Return [x, y] of the center of cell containing provided text 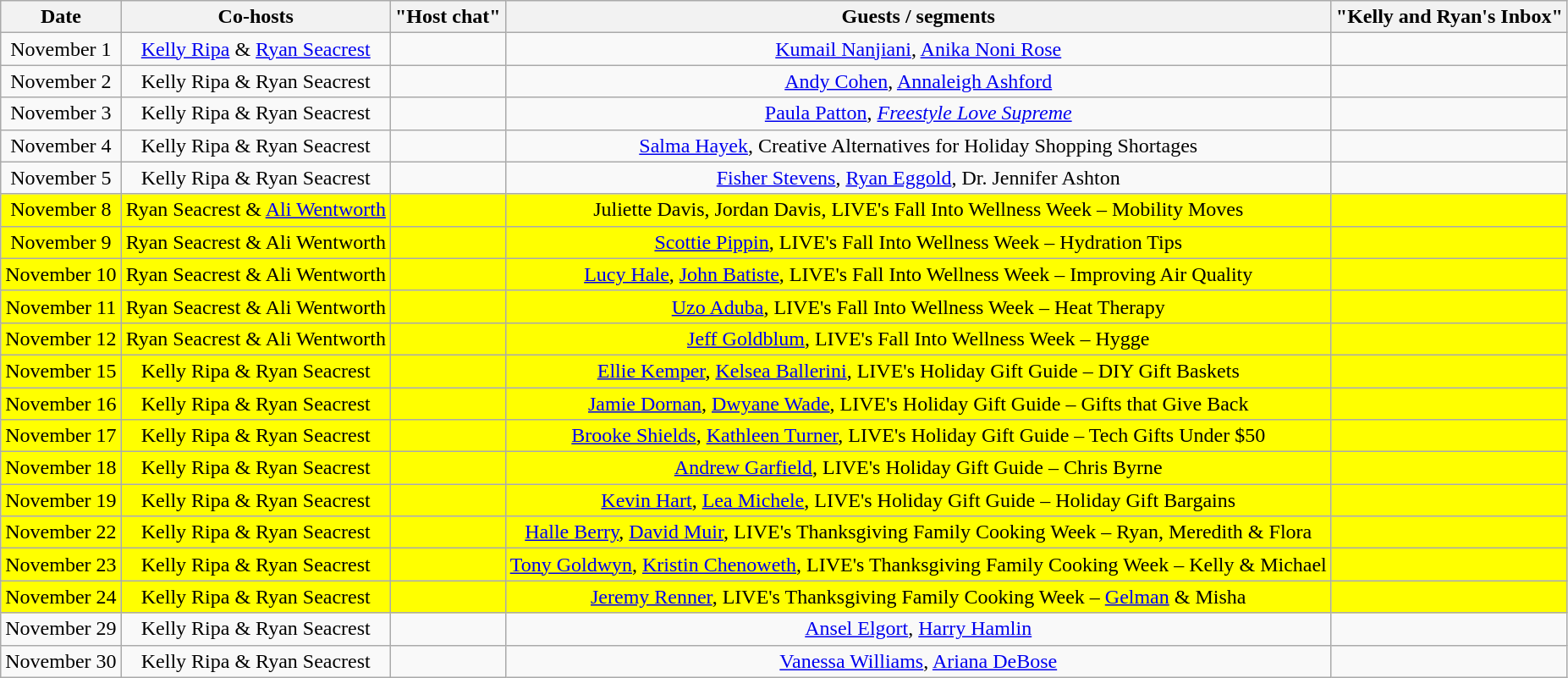
Fisher Stevens, Ryan Eggold, Dr. Jennifer Ashton [918, 178]
November 9 [61, 242]
November 24 [61, 597]
Kevin Hart, Lea Michele, LIVE's Holiday Gift Guide – Holiday Gift Bargains [918, 500]
Uzo Aduba, LIVE's Fall Into Wellness Week – Heat Therapy [918, 306]
Brooke Shields, Kathleen Turner, LIVE's Holiday Gift Guide – Tech Gifts Under $50 [918, 436]
Vanessa Williams, Ariana DeBose [918, 661]
Ellie Kemper, Kelsea Ballerini, LIVE's Holiday Gift Guide – DIY Gift Baskets [918, 371]
November 18 [61, 468]
Andy Cohen, Annaleigh Ashford [918, 81]
"Host chat" [448, 17]
Co-hosts [256, 17]
November 19 [61, 500]
Jamie Dornan, Dwyane Wade, LIVE's Holiday Gift Guide – Gifts that Give Back [918, 404]
November 16 [61, 404]
November 2 [61, 81]
November 12 [61, 339]
Lucy Hale, John Batiste, LIVE's Fall Into Wellness Week – Improving Air Quality [918, 274]
Date [61, 17]
Tony Goldwyn, Kristin Chenoweth, LIVE's Thanksgiving Family Cooking Week – Kelly & Michael [918, 565]
November 22 [61, 532]
November 8 [61, 210]
Kumail Nanjiani, Anika Noni Rose [918, 49]
November 17 [61, 436]
November 23 [61, 565]
Jeff Goldblum, LIVE's Fall Into Wellness Week – Hygge [918, 339]
Salma Hayek, Creative Alternatives for Holiday Shopping Shortages [918, 146]
November 10 [61, 274]
November 1 [61, 49]
November 5 [61, 178]
November 30 [61, 661]
November 29 [61, 629]
Juliette Davis, Jordan Davis, LIVE's Fall Into Wellness Week – Mobility Moves [918, 210]
Jeremy Renner, LIVE's Thanksgiving Family Cooking Week – Gelman & Misha [918, 597]
November 4 [61, 146]
"Kelly and Ryan's Inbox" [1449, 17]
Ansel Elgort, Harry Hamlin [918, 629]
Halle Berry, David Muir, LIVE's Thanksgiving Family Cooking Week – Ryan, Meredith & Flora [918, 532]
Paula Patton, Freestyle Love Supreme [918, 113]
November 3 [61, 113]
Andrew Garfield, LIVE's Holiday Gift Guide – Chris Byrne [918, 468]
November 15 [61, 371]
Guests / segments [918, 17]
November 11 [61, 306]
Scottie Pippin, LIVE's Fall Into Wellness Week – Hydration Tips [918, 242]
